Pinpoint the cell where the given text exists, returning its [x, y] midpoint coordinate. 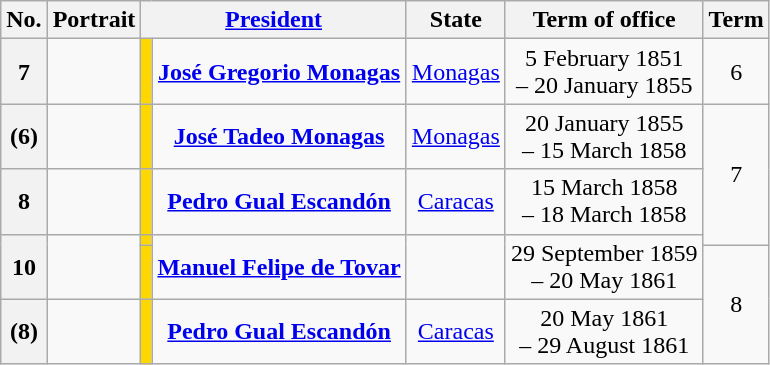
(8) [24, 332]
20 May 1861– 29 August 1861 [604, 332]
10 [24, 266]
6 [736, 72]
(6) [24, 136]
15 March 1858– 18 March 1858 [604, 202]
President [274, 20]
State [456, 20]
20 January 1855– 15 March 1858 [604, 136]
Term [736, 20]
José Tadeo Monagas [279, 136]
Term of office [604, 20]
29 September 1859– 20 May 1861 [604, 266]
José Gregorio Monagas [279, 72]
5 February 1851– 20 January 1855 [604, 72]
Portrait [94, 20]
No. [24, 20]
Manuel Felipe de Tovar [279, 266]
